From the cell containing the given text, extract its center point as [X, Y] coordinate. 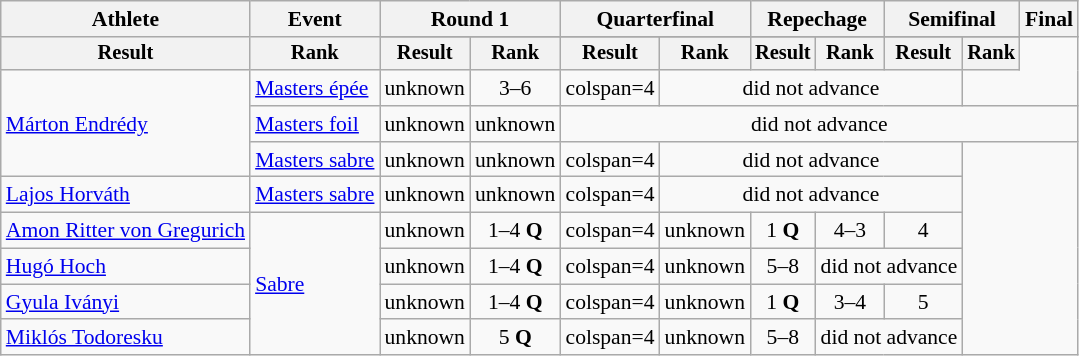
5 [923, 302]
4 [923, 231]
Gyula Iványi [126, 302]
Event [314, 19]
4–3 [850, 231]
Quarterfinal [655, 19]
3–4 [850, 302]
5 Q [515, 338]
Round 1 [470, 19]
Sabre [314, 284]
3–6 [515, 88]
Athlete [126, 19]
Semifinal [952, 19]
Hugó Hoch [126, 267]
Lajos Horváth [126, 195]
Masters épée [314, 88]
Repechage [817, 19]
Márton Endrédy [126, 124]
Amon Ritter von Gregurich [126, 231]
Masters foil [314, 124]
Final [1049, 19]
Miklós Todoresku [126, 338]
